Return the [X, Y] coordinate for the center point of the cell that contains the specified text.  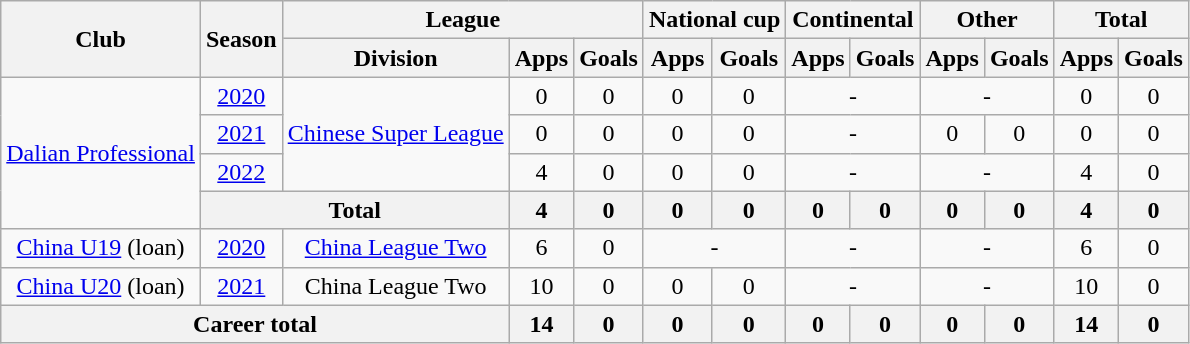
Club [101, 39]
League [462, 20]
Other [987, 20]
2022 [241, 172]
Season [241, 39]
Chinese Super League [396, 134]
Division [396, 58]
China U19 (loan) [101, 248]
Continental [853, 20]
Dalian Professional [101, 153]
National cup [714, 20]
China U20 (loan) [101, 286]
Career total [255, 324]
